For the text-containing cell, return its midpoint in (X, Y) coordinate format. 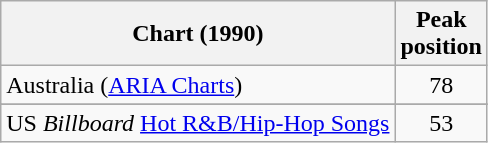
US Billboard Hot R&B/Hip-Hop Songs (198, 123)
53 (441, 123)
Peakposition (441, 34)
78 (441, 85)
Chart (1990) (198, 34)
Australia (ARIA Charts) (198, 85)
